Find where the given text appears and provide that cell's center as [x, y] coordinate. 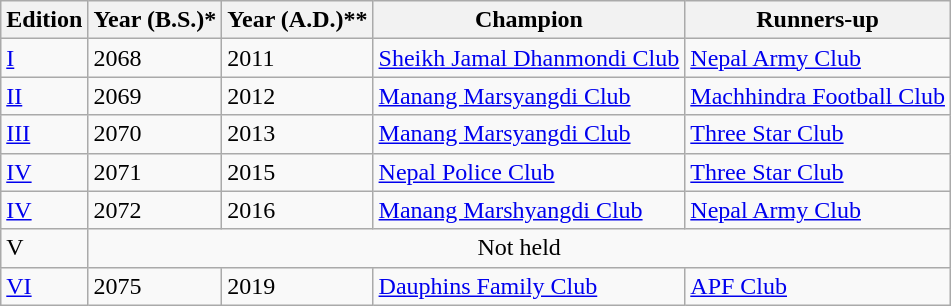
APF Club [818, 286]
2075 [155, 286]
Edition [44, 20]
Nepal Police Club [529, 172]
Year (B.S.)* [155, 20]
Runners-up [818, 20]
Not held [520, 248]
Manang Marshyangdi Club [529, 210]
2071 [155, 172]
Sheikh Jamal Dhanmondi Club [529, 58]
VI [44, 286]
2011 [298, 58]
V [44, 248]
I [44, 58]
2015 [298, 172]
2069 [155, 96]
2016 [298, 210]
Machhindra Football Club [818, 96]
2019 [298, 286]
2068 [155, 58]
III [44, 134]
II [44, 96]
2072 [155, 210]
Champion [529, 20]
2013 [298, 134]
2012 [298, 96]
Year (A.D.)** [298, 20]
2070 [155, 134]
Dauphins Family Club [529, 286]
